Locate the cell with the specified text and output its (x, y) center coordinate. 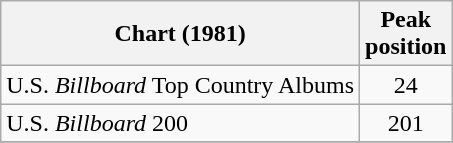
U.S. Billboard Top Country Albums (180, 85)
U.S. Billboard 200 (180, 123)
201 (406, 123)
Chart (1981) (180, 34)
Peakposition (406, 34)
24 (406, 85)
